Detect which cell encompasses the target text, then output its [X, Y] center coordinate. 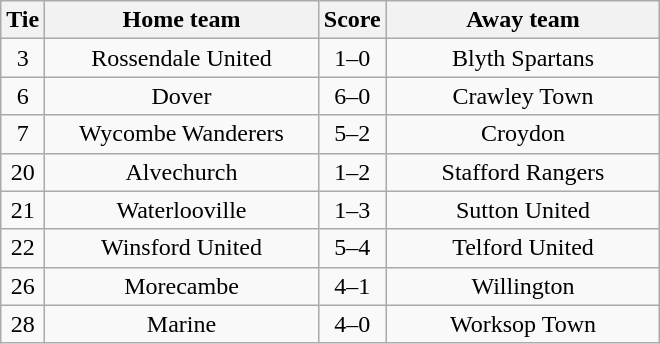
3 [23, 58]
Tie [23, 20]
Rossendale United [182, 58]
4–0 [352, 324]
6 [23, 96]
Croydon [523, 134]
5–2 [352, 134]
7 [23, 134]
20 [23, 172]
21 [23, 210]
Stafford Rangers [523, 172]
Sutton United [523, 210]
Winsford United [182, 248]
Waterlooville [182, 210]
Willington [523, 286]
1–2 [352, 172]
28 [23, 324]
Blyth Spartans [523, 58]
Marine [182, 324]
Alvechurch [182, 172]
Telford United [523, 248]
6–0 [352, 96]
Dover [182, 96]
22 [23, 248]
26 [23, 286]
Crawley Town [523, 96]
Wycombe Wanderers [182, 134]
Score [352, 20]
Worksop Town [523, 324]
5–4 [352, 248]
4–1 [352, 286]
Morecambe [182, 286]
1–3 [352, 210]
Home team [182, 20]
1–0 [352, 58]
Away team [523, 20]
